Scan for the cell matching the given text and deliver its (X, Y) coordinate at center. 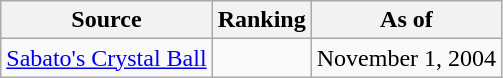
Ranking (262, 20)
Sabato's Crystal Ball (106, 58)
As of (406, 20)
Source (106, 20)
November 1, 2004 (406, 58)
